Identify which cell holds the provided text, then report its (X, Y) central coordinate. 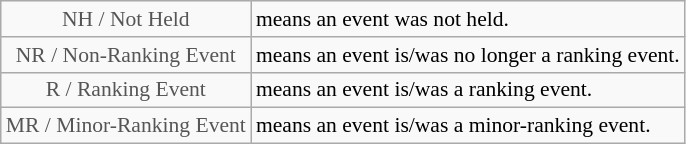
means an event is/was a ranking event. (468, 90)
means an event is/was a minor-ranking event. (468, 126)
NH / Not Held (126, 19)
MR / Minor-Ranking Event (126, 126)
R / Ranking Event (126, 90)
means an event was not held. (468, 19)
NR / Non-Ranking Event (126, 55)
means an event is/was no longer a ranking event. (468, 55)
